Return the [X, Y] coordinate for the center point of the cell that contains the specified text.  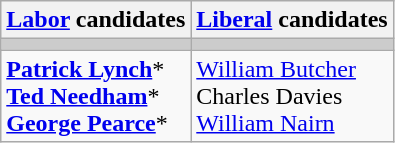
Labor candidates [96, 20]
Liberal candidates [292, 20]
William ButcherCharles DaviesWilliam Nairn [292, 96]
Patrick Lynch*Ted Needham*George Pearce* [96, 96]
